Return [X, Y] of the center of cell containing provided text 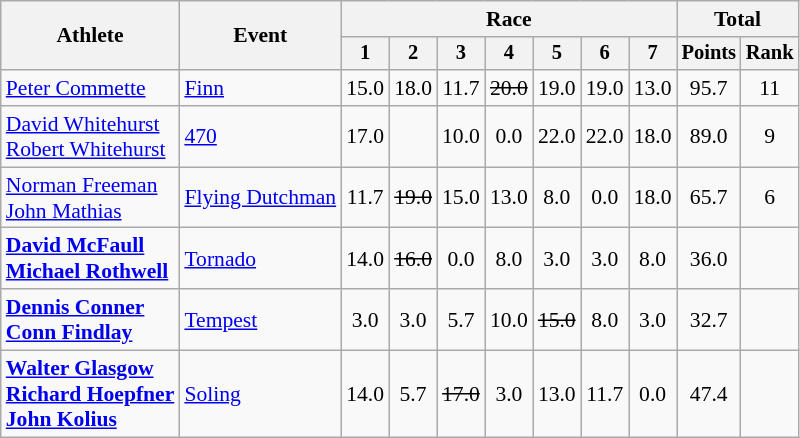
Norman FreemanJohn Mathias [90, 198]
Event [260, 36]
20.0 [509, 88]
Points [709, 54]
2 [413, 54]
1 [365, 54]
Tempest [260, 320]
4 [509, 54]
16.0 [413, 258]
7 [653, 54]
Walter GlasgowRichard HoepfnerJohn Kolius [90, 394]
11 [770, 88]
Finn [260, 88]
David McFaullMichael Rothwell [90, 258]
32.7 [709, 320]
95.7 [709, 88]
David WhitehurstRobert Whitehurst [90, 136]
Race [508, 19]
Flying Dutchman [260, 198]
9 [770, 136]
65.7 [709, 198]
Peter Commette [90, 88]
Tornado [260, 258]
47.4 [709, 394]
470 [260, 136]
Dennis ConnerConn Findlay [90, 320]
36.0 [709, 258]
Soling [260, 394]
5 [557, 54]
Rank [770, 54]
3 [461, 54]
89.0 [709, 136]
Total [738, 19]
Athlete [90, 36]
